Scan for the cell matching the given text and deliver its (x, y) coordinate at center. 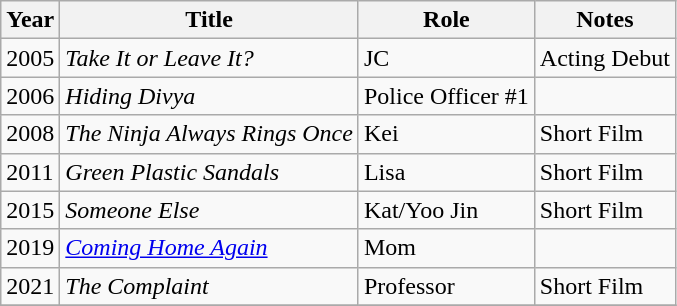
Coming Home Again (210, 248)
2005 (30, 58)
The Complaint (210, 286)
Kei (446, 134)
Take It or Leave It? (210, 58)
Kat/Yoo Jin (446, 210)
Professor (446, 286)
The Ninja Always Rings Once (210, 134)
2008 (30, 134)
Hiding Divya (210, 96)
2015 (30, 210)
JC (446, 58)
2006 (30, 96)
2011 (30, 172)
Lisa (446, 172)
Year (30, 20)
Police Officer #1 (446, 96)
Acting Debut (604, 58)
2019 (30, 248)
Green Plastic Sandals (210, 172)
Notes (604, 20)
Role (446, 20)
Title (210, 20)
Mom (446, 248)
2021 (30, 286)
Someone Else (210, 210)
